Output the (X, Y) coordinate of the center of the cell containing the given text.  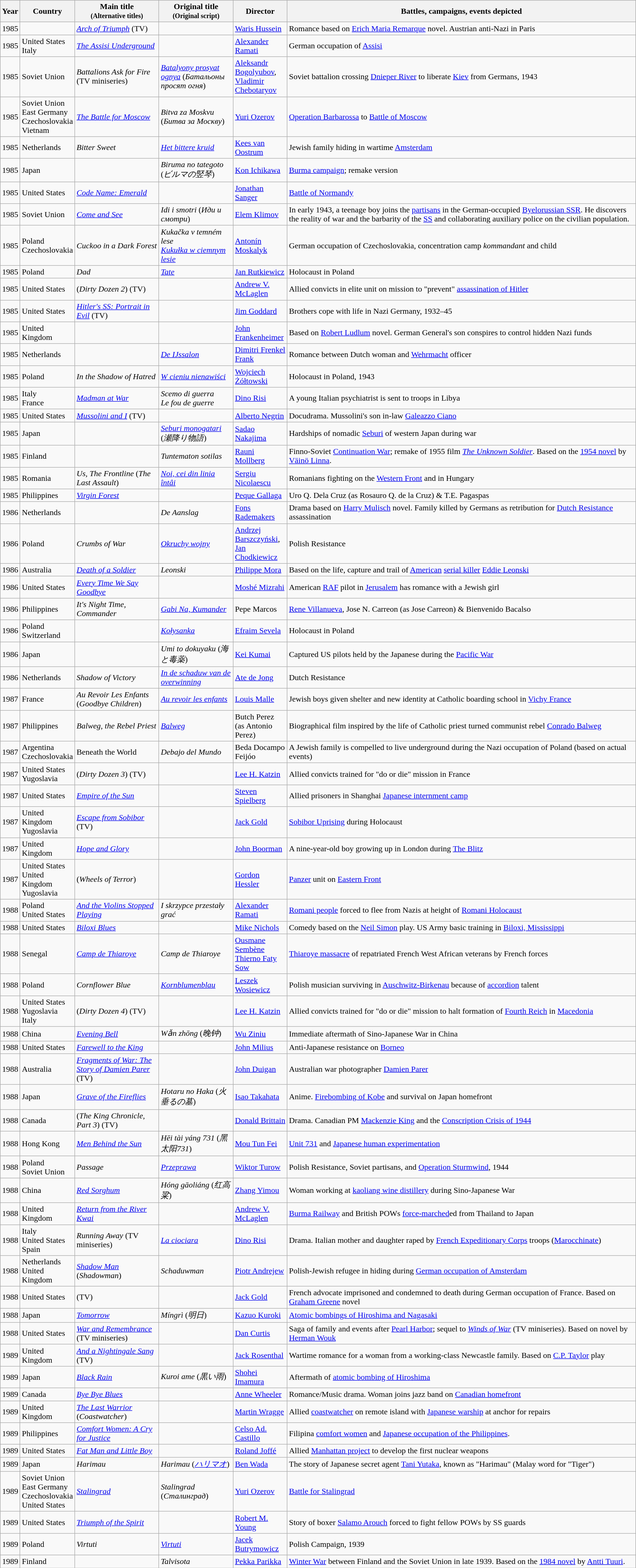
Mike Nichols (260, 927)
Bitter Sweet (117, 148)
Based on the life, capture and trail of American serial killer Eddie Leonski (462, 570)
Biloxi Blues (117, 927)
Allied convicts trained for "do or die" mission to halt formation of Fourth Reich in Macedonia (462, 1011)
Andrzej Barszczyński, Jan Chodkiewicz (260, 544)
Docudrama. Mussolini's son in-law Galeazzo Ciano (462, 415)
Shadow of Victory (117, 678)
Balweg, the Rebel Priest (117, 726)
La ciociara (196, 1240)
Battles, campaigns, events depicted (462, 11)
Aftermath of atomic bombing of Hiroshima (462, 1377)
Bye Bye Blues (117, 1394)
American RAF pilot in Jerusalem has romance with a Jewish girl (462, 587)
Alberto Negrin (260, 415)
Senegal (48, 954)
Panzer unit on Eastern Front (462, 879)
Stalingrad (117, 1491)
Immediate aftermath of Sino-Japanese War in China (462, 1033)
Stalingrad (Сталинград) (196, 1491)
Allied coastwatcher on remote island with Japanese warship at anchor for repairs (462, 1411)
Grave of the Fireflies (117, 1097)
Captured US pilots held by the Japanese during the Pacific War (462, 654)
Okruchy wojny (196, 544)
Het bittere kruid (196, 148)
Leszek Wosiewicz (260, 984)
Wartime romance for a woman from a working-class Newcastle family. Based on C.P. Taylor play (462, 1355)
John Boorman (260, 848)
Fragments of War: The Story of Damien Parer (TV) (117, 1069)
Efraim Sevela (260, 631)
Madman at War (117, 398)
Antonín Moskalyk (260, 246)
Soviet UnionEast GermanyCzechoslovakiaUnited States (48, 1491)
Cuckoo in a Dark Forest (117, 246)
Dan Curtis (260, 1333)
(Dirty Dozen 4) (TV) (117, 1011)
Wojciech Żółtowski (260, 376)
Debajo del Mundo (196, 752)
Jack Rosenthal (260, 1355)
PolandSwitzerland (48, 631)
Míngrì (明日) (196, 1315)
France (48, 699)
Biographical film inspired by the life of Catholic priest turned communist rebel Conrado Balweg (462, 726)
Wǎn zhōng (晚钟) (196, 1033)
(Dirty Dozen 2) (TV) (117, 289)
Roland Joffé (260, 1451)
W cieniu nienawiści (196, 376)
Jan Rutkiewicz (260, 272)
Przeprawa (196, 1167)
Australian war photographer Damien Parer (462, 1069)
And a Nightingale Sang (TV) (117, 1355)
Jim Goddard (260, 311)
Saga of family and events after Pearl Harbor; sequel to Winds of War (TV miniseries). Based on novel by Herman Wouk (462, 1333)
Rene Villanueva, Jose N. Carreon (as Jose Carreon) & Bienvenido Bacalso (462, 609)
Jacek Butrymowicz (260, 1544)
Jewish family hiding in wartime Amsterdam (462, 148)
Biruma no tategoto (ビルマの竪琴) (196, 170)
Polish-Jewish refugee in hiding during German occupation of Amsterdam (462, 1271)
The story of Japanese secret agent Tani Yutaka, known as "Harimau" (Malay word for "Tiger") (462, 1464)
Battle for Stalingrad (462, 1491)
De IJssalon (196, 354)
Robert M. Young (260, 1522)
Waris Hussein (260, 29)
Story of boxer Salamo Arouch forced to fight fellow POWs by SS guards (462, 1522)
Bitva za Moskvu (Битва за Москву) (196, 117)
The Last Warrior (Coastwatcher) (117, 1411)
Anne Wheeler (260, 1394)
Black Rain (117, 1377)
Romani people forced to flee from Nazis at height of Romani Holocaust (462, 910)
Louis Malle (260, 699)
Hēi tài yáng 731 (黑太阳731) (196, 1144)
Main title(Alternative titles) (117, 11)
Winter War between Finland and the Soviet Union in late 1939. Based on the 1984 novel by Antti Tuuri. (462, 1561)
Celso Ad. Castillo (260, 1433)
Zhang Yimou (260, 1190)
United StatesYugoslaviaItaly (48, 1011)
Unit 731 and Japanese human experimentation (462, 1144)
Battalions Ask for Fire (TV miniseries) (117, 77)
Anti-Japanese resistance on Borneo (462, 1047)
De Aanslag (196, 513)
Farewell to the King (117, 1047)
Crumbs of War (117, 544)
Polish Resistance (462, 544)
PolandCzechoslovakia (48, 246)
Tuntematon sotilas (196, 456)
Battle of Normandy (462, 193)
Every Time We Say Goodbye (117, 587)
Thiaroye massacre of repatriated French West African veterans by French forces (462, 954)
United StatesItaly (48, 46)
Woman working at kaoliang wine distillery during Sino-Japanese War (462, 1190)
Fons Rademakers (260, 513)
Isao Takahata (260, 1097)
Schaduwman (196, 1271)
Code Name: Emerald (117, 193)
Soviet UnionEast GermanyCzechoslovakiaVietnam (48, 117)
Talvisota (196, 1561)
Come and See (117, 215)
Us, The Frontline (The Last Assault) (117, 478)
Men Behind the Sun (117, 1144)
Batalyony prosyat ognya (Батальоны просят огня) (196, 77)
Escape from Sobibor (TV) (117, 822)
Allied Manhattan project to develop the first nuclear weapons (462, 1451)
Wiktor Turow (260, 1167)
Scemo di guerra Le fou de guerre (196, 398)
Death of a Soldier (117, 570)
Pepe Marcos (260, 609)
Harimau (ハリマオ) (196, 1464)
Cornflower Blue (117, 984)
Seburi monogatari (瀬降り物語) (196, 434)
Kołysanka (196, 631)
Shadow Man (Shadowman) (117, 1271)
Leonski (196, 570)
Noi, cei din linia întâi (196, 478)
Return from the River Kwai (117, 1213)
Shohei Imamura (260, 1377)
Martin Wragge (260, 1411)
Dad (117, 272)
And the Violins Stopped Playing (117, 910)
A young Italian psychiatrist is sent to troops in Libya (462, 398)
Allied convicts in elite unit on mission to "prevent" assassination of Hitler (462, 289)
Director (260, 11)
NetherlandsUnited Kingdom (48, 1271)
Comfort Women: A Cry for Justice (117, 1433)
United StatesUnited KingdomYugoslavia (48, 879)
In de schaduw van de overwinning (196, 678)
Drama. Italian mother and daughter raped by French Expeditionary Corps troops (Marocchinate) (462, 1240)
Brothers cope with life in Nazi Germany, 1932–45 (462, 311)
Aleksandr Bogolyubov, Vladimir Chebotaryov (260, 77)
Drama based on Harry Mulisch novel. Family killed by Germans as retribution for Dutch Resistance assassination (462, 513)
Pekka Parikka (260, 1561)
Year (10, 11)
The Assisi Underground (117, 46)
In the Shadow of Hatred (117, 376)
Passage (117, 1167)
War and Remembrance (TV miniseries) (117, 1333)
Tomorrow (117, 1315)
(Dirty Dozen 3) (TV) (117, 774)
Atomic bombings of Hiroshima and Nagasaki (462, 1315)
Hope and Glory (117, 848)
ItalyUnited StatesSpain (48, 1240)
Burma Railway and British POWs force-marcheded from Thailand to Japan (462, 1213)
Romance based on Erich Maria Remarque novel. Austrian anti-Nazi in Paris (462, 29)
Kornblumenblau (196, 984)
Empire of the Sun (117, 796)
Ate de Jong (260, 678)
Romania (48, 478)
Wu Ziniu (260, 1033)
Moshé Mizrahi (260, 587)
Finno-Soviet Continuation War; remake of 1955 film The Unknown Soldier. Based on the 1954 novel by Väinö Linna. (462, 456)
Steven Spielberg (260, 796)
A Jewish family is compelled to live underground during the Nazi occupation of Poland (based on actual events) (462, 752)
Allied prisoners in Shanghai Japanese internment camp (462, 796)
Polish musician surviving in Auschwitz-Birkenau because of accordion talent (462, 984)
John Duigan (260, 1069)
Idi i smotri (Иди и смотри) (196, 215)
Hardships of nomadic Seburi of western Japan during war (462, 434)
Hitler's SS: Portrait in Evil (TV) (117, 311)
United StatesYugoslavia (48, 774)
Country (48, 11)
Donald Brittain (260, 1120)
PolandUnited States (48, 910)
Elem Klimov (260, 215)
Fat Man and Little Boy (117, 1451)
Hóng gāoliáng (红高粱) (196, 1190)
Harimau (117, 1464)
Jonathan Sanger (260, 193)
Jewish boys given shelter and new identity at Catholic boarding school in Vichy France (462, 699)
German occupation of Assisi (462, 46)
Virgin Forest (117, 495)
Polish Campaign, 1939 (462, 1544)
Uro Q. Dela Cruz (as Rosauro Q. de la Cruz) & T.E. Pagaspas (462, 495)
Kazuo Kuroki (260, 1315)
Triumph of the Spirit (117, 1522)
Hong Kong (48, 1144)
Running Away (TV miniseries) (117, 1240)
Piotr Andrejew (260, 1271)
Comedy based on the Neil Simon play. US Army basic training in Biloxi, Mississippi (462, 927)
Ben Wada (260, 1464)
Anime. Firebombing of Kobe and survival on Japan homefront (462, 1097)
Gordon Hessler (260, 879)
Kees van Oostrum (260, 148)
Kei Kumai (260, 654)
Beneath the World (117, 752)
Kon Ichikawa (260, 170)
Allied convicts trained for "do or die" mission in France (462, 774)
Mou Tun Fei (260, 1144)
Au Revoir Les Enfants (Goodbye Children) (117, 699)
I skrzypce przestały grać (196, 910)
Dutch Resistance (462, 678)
Romanians fighting on the Western Front and in Hungary (462, 478)
Burma campaign; remake version (462, 170)
Romance between Dutch woman and Wehrmacht officer (462, 354)
It's Night Time, Commander (117, 609)
Drama. Canadian PM Mackenzie King and the Conscription Crisis of 1944 (462, 1120)
Ousmane SembèneThierno Faty Sow (260, 954)
Arch of Triumph (TV) (117, 29)
A nine-year-old boy growing up in London during The Blitz (462, 848)
Operation Barbarossa to Battle of Moscow (462, 117)
Soviet battalion crossing Dnieper River to liberate Kiev from Germans, 1943 (462, 77)
John Frankenheimer (260, 333)
Gabi Na, Kumander (196, 609)
Polish Resistance, Soviet partisans, and Operation Sturmwind, 1944 (462, 1167)
Dimitri Frenkel Frank (260, 354)
Umi to dokuyaku (海と毒薬) (196, 654)
Evening Bell (117, 1033)
Peque Gallaga (260, 495)
ItalyFrance (48, 398)
Beda Docampo Feijóo (260, 752)
Philippe Mora (260, 570)
Based on Robert Ludlum novel. German General's son conspires to control hidden Nazi funds (462, 333)
United KingdomYugoslavia (48, 822)
Tate (196, 272)
Kukačka v temném lese Kukułka w ciemnym lesie (196, 246)
Sobibor Uprising during Holocaust (462, 822)
(TV) (117, 1297)
The Battle for Moscow (117, 117)
German occupation of Czechoslovakia, concentration camp kommandant and child (462, 246)
Sadao Nakajima (260, 434)
Hotaru no Haka (火垂るの墓) (196, 1097)
Red Sorghum (117, 1190)
Butch Perez (as Antonio Perez) (260, 726)
John Milius (260, 1047)
Mussolini and I (TV) (117, 415)
Filipina comfort women and Japanese occupation of the Philippines. (462, 1433)
(Wheels of Terror) (117, 879)
Sergiu Nicolaescu (260, 478)
Balweg (196, 726)
Rauni Mollberg (260, 456)
Kuroi ame (黒い雨) (196, 1377)
PolandSoviet Union (48, 1167)
ArgentinaCzechoslovakia (48, 752)
Au revoir les enfants (196, 699)
Romance/Music drama. Woman joins jazz band on Canadian homefront (462, 1394)
Original title(Original script) (196, 11)
Holocaust in Poland, 1943 (462, 376)
French advocate imprisoned and condemned to death during German occupation of France. Based on Graham Greene novel (462, 1297)
(The King Chronicle, Part 3) (TV) (117, 1120)
